Determine the [X, Y] coordinate at the center of the cell enclosing the given text.  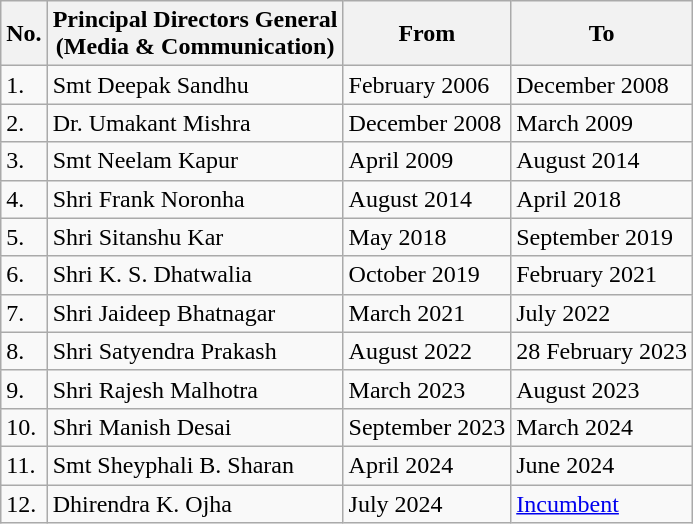
June 2024 [602, 465]
July 2024 [427, 503]
12. [24, 503]
October 2019 [427, 275]
7. [24, 313]
Incumbent [602, 503]
Shri Satyendra Prakash [195, 351]
No. [24, 34]
3. [24, 161]
2. [24, 123]
6. [24, 275]
May 2018 [427, 237]
March 2021 [427, 313]
4. [24, 199]
Shri Sitanshu Kar [195, 237]
February 2006 [427, 85]
Shri K. S. Dhatwalia [195, 275]
Shri Rajesh Malhotra [195, 389]
28 February 2023 [602, 351]
Smt Neelam Kapur [195, 161]
Dr. Umakant Mishra [195, 123]
March 2009 [602, 123]
1. [24, 85]
July 2022 [602, 313]
September 2019 [602, 237]
Principal Directors General(Media & Communication) [195, 34]
10. [24, 427]
11. [24, 465]
August 2022 [427, 351]
9. [24, 389]
Shri Manish Desai [195, 427]
To [602, 34]
Smt Deepak Sandhu [195, 85]
April 2024 [427, 465]
March 2024 [602, 427]
August 2023 [602, 389]
Shri Jaideep Bhatnagar [195, 313]
September 2023 [427, 427]
Dhirendra K. Ojha [195, 503]
March 2023 [427, 389]
8. [24, 351]
Smt Sheyphali B. Sharan [195, 465]
5. [24, 237]
February 2021 [602, 275]
April 2009 [427, 161]
Shri Frank Noronha [195, 199]
April 2018 [602, 199]
From [427, 34]
